Determine the [X, Y] coordinate at the center of the cell enclosing the given text.  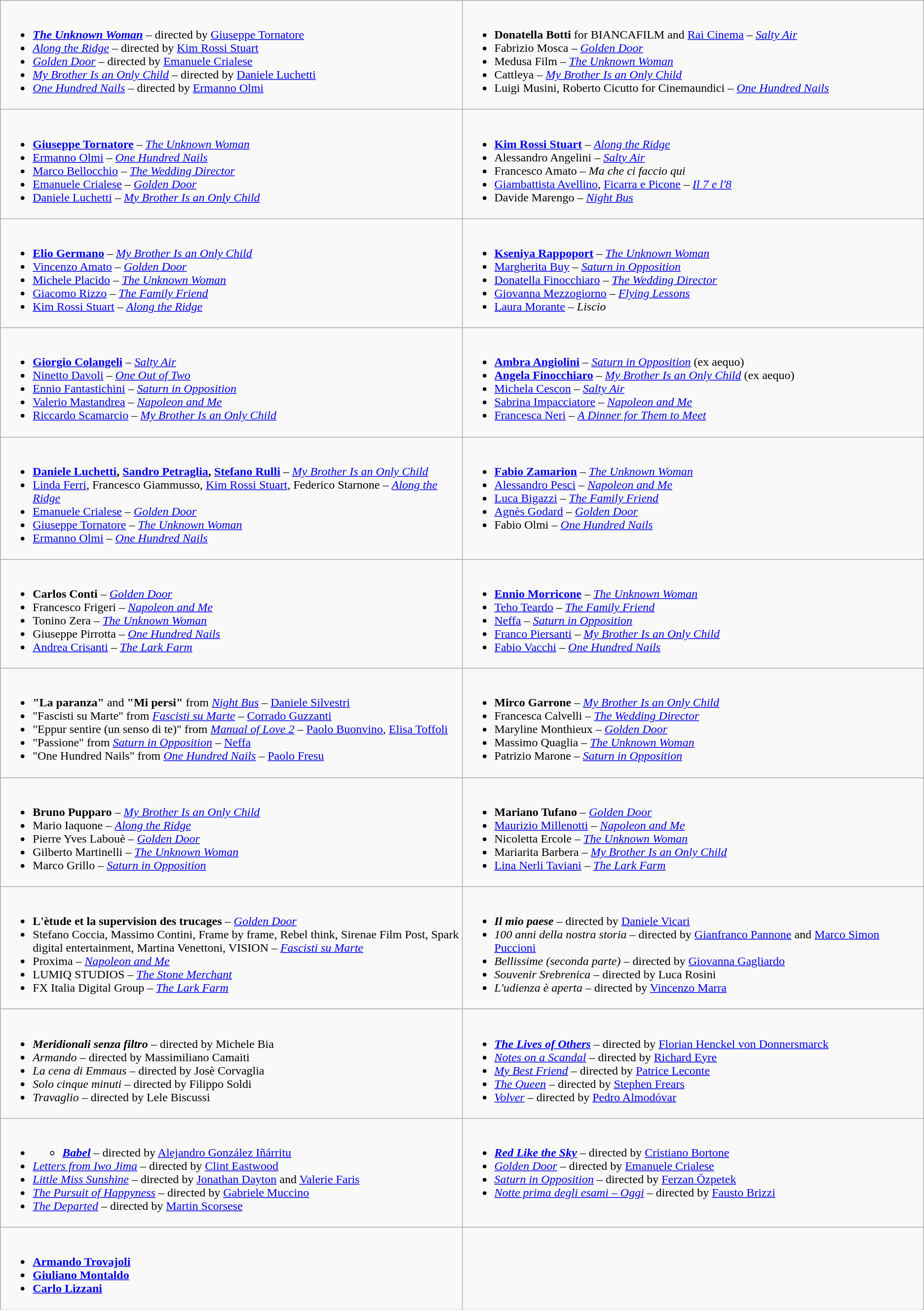
Armando TrovajoliGiuliano MontaldoCarlo Lizzani [231, 1269]
